Return (x, y) of the center of cell containing provided text 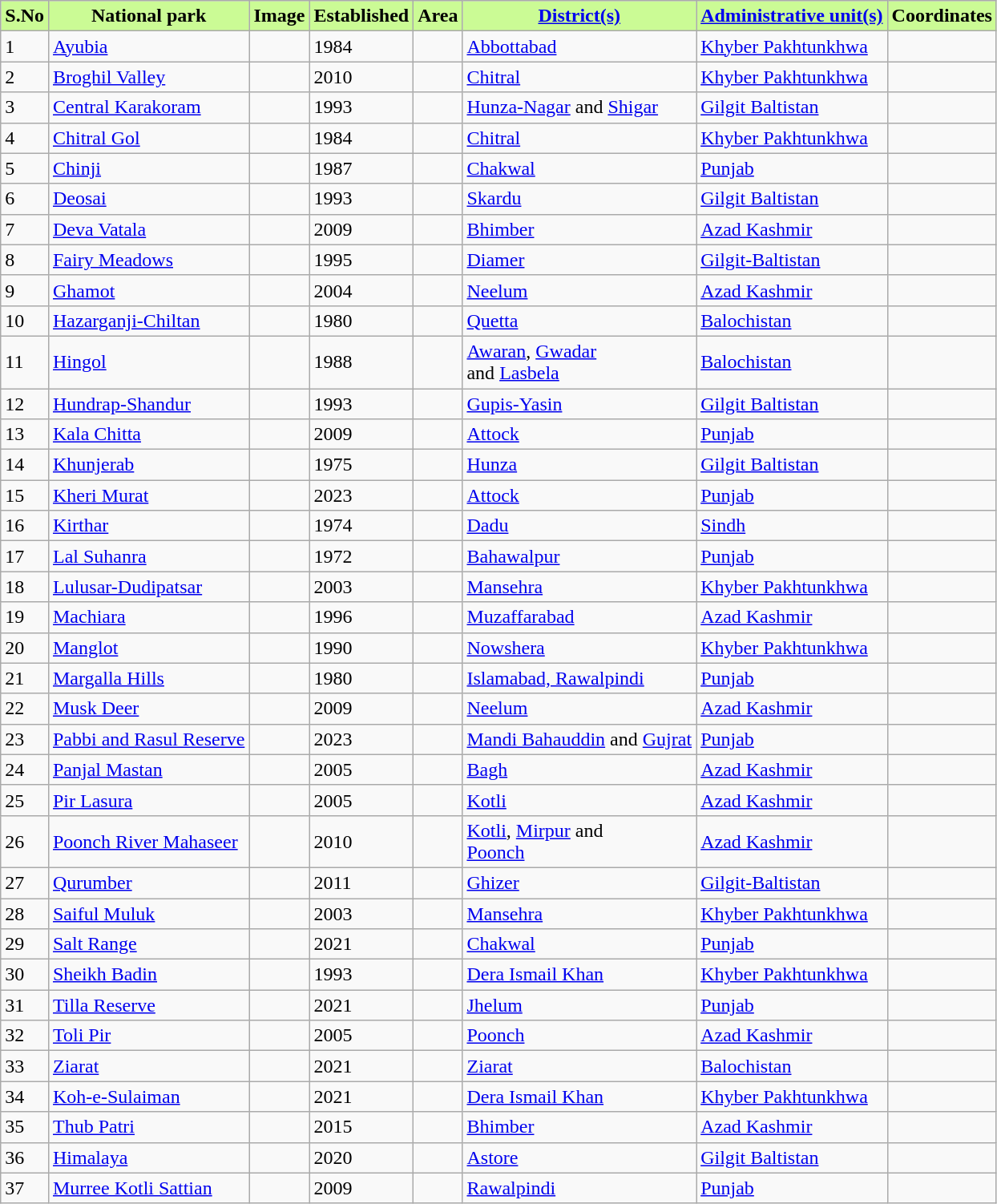
Sheikh Badin (148, 975)
Lulusar-Dudipatsar (148, 587)
Deva Vatala (148, 229)
2015 (361, 1127)
17 (25, 556)
Muzaffarabad (579, 617)
25 (25, 800)
National park (148, 16)
2004 (361, 290)
Sindh (792, 526)
12 (25, 403)
1988 (361, 362)
Rawalpindi (579, 1188)
7 (25, 229)
18 (25, 587)
19 (25, 617)
1974 (361, 526)
Bahawalpur (579, 556)
16 (25, 526)
Himalaya (148, 1158)
Jhelum (579, 1005)
9 (25, 290)
Musk Deer (148, 709)
28 (25, 913)
Kala Chitta (148, 434)
Kheri Murat (148, 495)
11 (25, 362)
31 (25, 1005)
8 (25, 260)
Manglot (148, 648)
1990 (361, 648)
5 (25, 168)
Nowshera (579, 648)
2 (25, 77)
14 (25, 465)
Quetta (579, 321)
Kotli, Mirpur andPoonch (579, 842)
Bagh (579, 770)
6 (25, 199)
S.No (25, 16)
1975 (361, 465)
Hingol (148, 362)
Ghizer (579, 883)
Central Karakoram (148, 107)
Area (438, 16)
1996 (361, 617)
Diamer (579, 260)
23 (25, 739)
Gupis-Yasin (579, 403)
Murree Kotli Sattian (148, 1188)
4 (25, 138)
29 (25, 944)
Broghil Valley (148, 77)
Fairy Meadows (148, 260)
13 (25, 434)
Pabbi and Rasul Reserve (148, 739)
Established (361, 16)
3 (25, 107)
33 (25, 1066)
Awaran, Gwadarand Lasbela (579, 362)
15 (25, 495)
Skardu (579, 199)
Hunza (579, 465)
Image (279, 16)
26 (25, 842)
10 (25, 321)
Machiara (148, 617)
Lal Suhanra (148, 556)
Hazarganji-Chiltan (148, 321)
37 (25, 1188)
Margalla Hills (148, 678)
Poonch (579, 1036)
Islamabad, Rawalpindi (579, 678)
Chinji (148, 168)
Toli Pir (148, 1036)
Pir Lasura (148, 800)
Poonch River Mahaseer (148, 842)
1972 (361, 556)
District(s) (579, 16)
Administrative unit(s) (792, 16)
Astore (579, 1158)
1987 (361, 168)
Ayubia (148, 46)
Khunjerab (148, 465)
Coordinates (942, 16)
32 (25, 1036)
Hunza-Nagar and Shigar (579, 107)
Panjal Mastan (148, 770)
Qurumber (148, 883)
Deosai (148, 199)
Chitral Gol (148, 138)
Thub Patri (148, 1127)
27 (25, 883)
Mandi Bahauddin and Gujrat (579, 739)
Dadu (579, 526)
Abbottabad (579, 46)
1995 (361, 260)
30 (25, 975)
21 (25, 678)
34 (25, 1097)
2020 (361, 1158)
Koh-e-Sulaiman (148, 1097)
Hundrap-Shandur (148, 403)
1 (25, 46)
24 (25, 770)
22 (25, 709)
Saiful Muluk (148, 913)
Kotli (579, 800)
2011 (361, 883)
Salt Range (148, 944)
35 (25, 1127)
Tilla Reserve (148, 1005)
36 (25, 1158)
Ghamot (148, 290)
Kirthar (148, 526)
20 (25, 648)
